Search for the cell housing the specified text and yield its [X, Y] center coordinate. 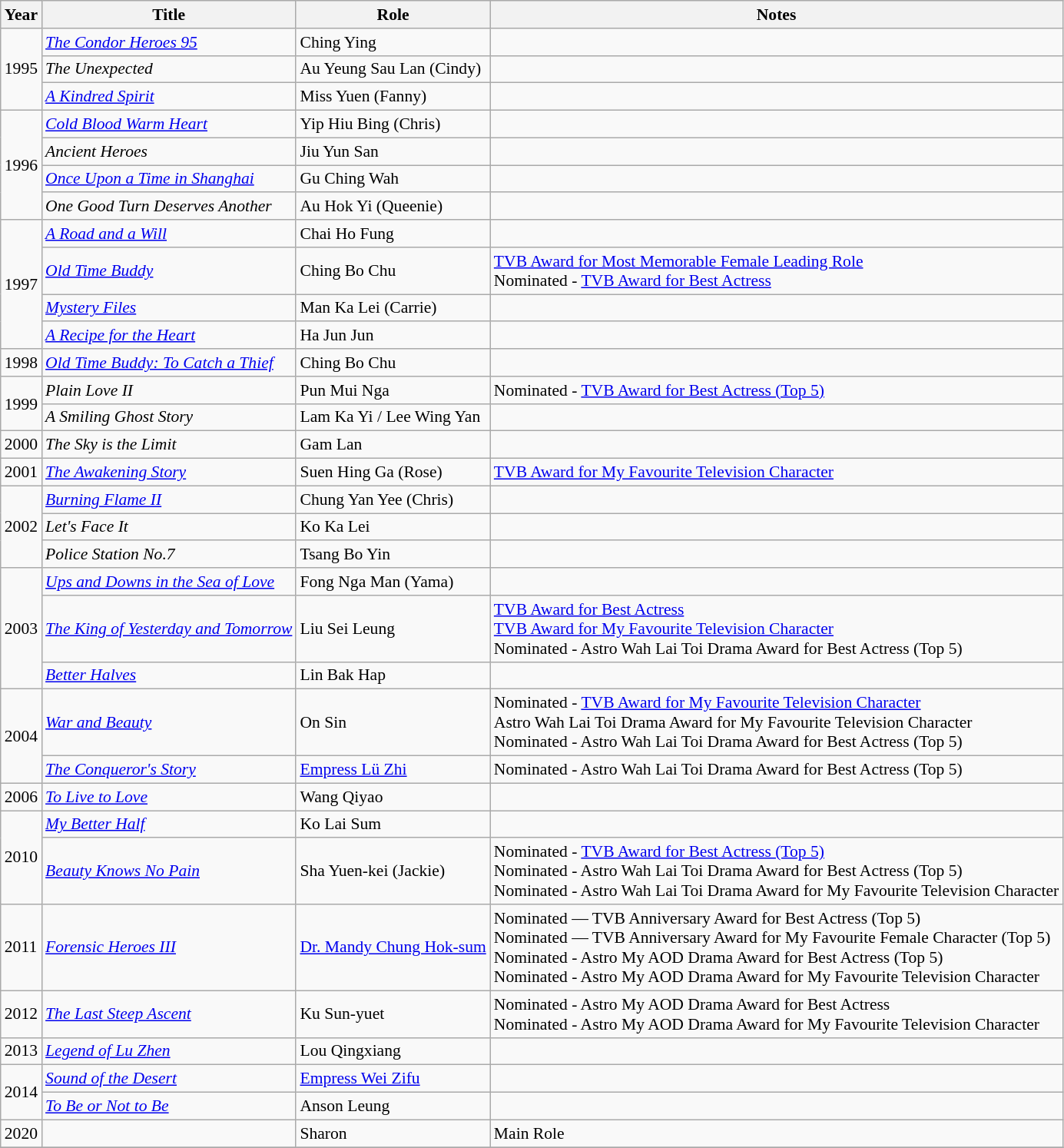
Pun Mui Nga [393, 390]
The Sky is the Limit [169, 445]
Au Yeung Sau Lan (Cindy) [393, 69]
Old Time Buddy: To Catch a Thief [169, 363]
TVB Award for Best Actress TVB Award for My Favourite Television Character Nominated - Astro Wah Lai Toi Drama Award for Best Actress (Top 5) [777, 629]
Lin Bak Hap [393, 675]
Police Station No.7 [169, 555]
Chai Ho Fung [393, 234]
Empress Lü Zhi [393, 770]
Nominated - Astro My AOD Drama Award for Best Actress Nominated - Astro My AOD Drama Award for My Favourite Television Character [777, 1014]
Sha Yuen-kei (Jackie) [393, 871]
1996 [22, 165]
Cold Blood Warm Heart [169, 124]
Anson Leung [393, 1107]
Mystery Files [169, 308]
1999 [22, 404]
Au Hok Yi (Queenie) [393, 207]
Sharon [393, 1133]
2011 [22, 947]
Empress Wei Zifu [393, 1079]
On Sin [393, 722]
Notes [777, 15]
Title [169, 15]
Year [22, 15]
A Smiling Ghost Story [169, 417]
2012 [22, 1014]
Gam Lan [393, 445]
2002 [22, 527]
Fong Nga Man (Yama) [393, 582]
2003 [22, 629]
Better Halves [169, 675]
2020 [22, 1133]
2013 [22, 1051]
Sound of the Desert [169, 1079]
Dr. Mandy Chung Hok-sum [393, 947]
Ha Jun Jun [393, 336]
Miss Yuen (Fanny) [393, 97]
A Recipe for the Heart [169, 336]
Role [393, 15]
Ancient Heroes [169, 151]
Liu Sei Leung [393, 629]
Chung Yan Yee (Chris) [393, 499]
Ching Ying [393, 42]
Nominated - Astro Wah Lai Toi Drama Award for Best Actress (Top 5) [777, 770]
Suen Hing Ga (Rose) [393, 473]
Lam Ka Yi / Lee Wing Yan [393, 417]
Old Time Buddy [169, 270]
Beauty Knows No Pain [169, 871]
Wang Qiyao [393, 797]
Once Upon a Time in Shanghai [169, 179]
2010 [22, 858]
2006 [22, 797]
1997 [22, 284]
Gu Ching Wah [393, 179]
1995 [22, 69]
Ups and Downs in the Sea of Love [169, 582]
The Awakening Story [169, 473]
Ko Lai Sum [393, 825]
A Road and a Will [169, 234]
My Better Half [169, 825]
Burning Flame II [169, 499]
To Live to Love [169, 797]
Tsang Bo Yin [393, 555]
TVB Award for My Favourite Television Character [777, 473]
War and Beauty [169, 722]
The Condor Heroes 95 [169, 42]
Man Ka Lei (Carrie) [393, 308]
2000 [22, 445]
Ku Sun-yuet [393, 1014]
Lou Qingxiang [393, 1051]
To Be or Not to Be [169, 1107]
2004 [22, 736]
Jiu Yun San [393, 151]
Plain Love II [169, 390]
2014 [22, 1093]
The King of Yesterday and Tomorrow [169, 629]
Ko Ka Lei [393, 527]
Nominated - TVB Award for Best Actress (Top 5) [777, 390]
2001 [22, 473]
Forensic Heroes III [169, 947]
A Kindred Spirit [169, 97]
Legend of Lu Zhen [169, 1051]
The Unexpected [169, 69]
Main Role [777, 1133]
The Conqueror's Story [169, 770]
Yip Hiu Bing (Chris) [393, 124]
The Last Steep Ascent [169, 1014]
1998 [22, 363]
One Good Turn Deserves Another [169, 207]
TVB Award for Most Memorable Female Leading RoleNominated - TVB Award for Best Actress [777, 270]
Let's Face It [169, 527]
